Provide the (X, Y) coordinate of the cell's center where the given text is located.  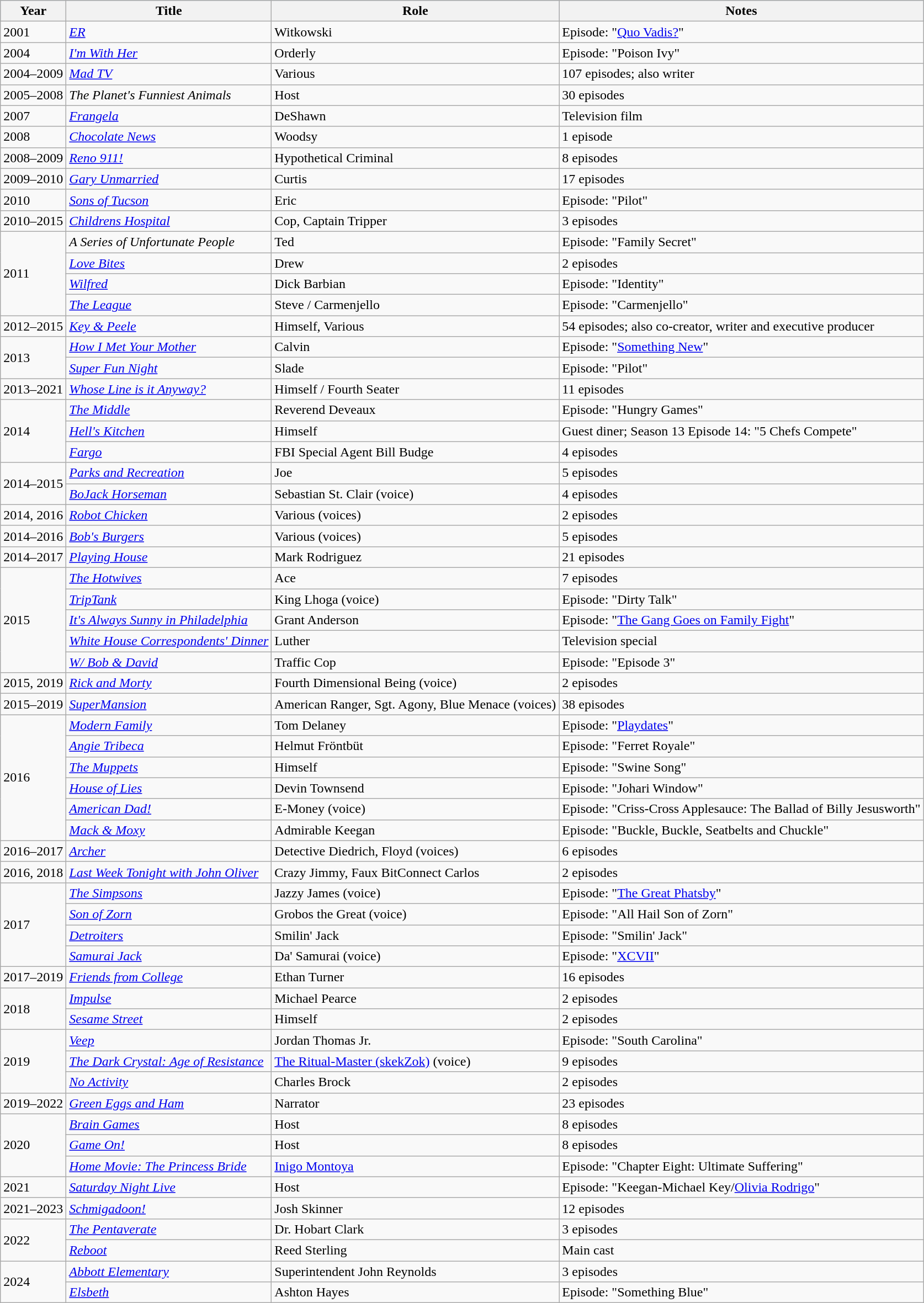
Veep (169, 1040)
Main cast (741, 1250)
54 episodes; also co-creator, writer and executive producer (741, 326)
Ethan Turner (415, 977)
Episode: "The Gang Goes on Family Fight" (741, 620)
2008 (33, 137)
Impulse (169, 998)
Chocolate News (169, 137)
2018 (33, 1009)
2012–2015 (33, 326)
Robot Chicken (169, 515)
Notes (741, 11)
Parks and Recreation (169, 473)
Jazzy James (voice) (415, 893)
Mark Rodriguez (415, 557)
2011 (33, 273)
Television film (741, 116)
The Middle (169, 410)
2014–2015 (33, 483)
2010–2015 (33, 221)
Detective Diedrich, Floyd (voices) (415, 851)
Angie Tribeca (169, 746)
Episode: "Swine Song" (741, 767)
A Series of Unfortunate People (169, 242)
SuperMansion (169, 704)
The League (169, 305)
Episode: "Quo Vadis?" (741, 32)
Frangela (169, 116)
2017 (33, 924)
Key & Peele (169, 326)
Playing House (169, 557)
2014–2016 (33, 536)
30 episodes (741, 95)
Last Week Tonight with John Oliver (169, 872)
2019 (33, 1061)
Mack & Moxy (169, 830)
American Dad! (169, 809)
Reverend Deveaux (415, 410)
Sons of Tucson (169, 200)
Grobos the Great (voice) (415, 914)
2014–2017 (33, 557)
Brain Games (169, 1124)
2015–2019 (33, 704)
Detroiters (169, 935)
Narrator (415, 1103)
BoJack Horseman (169, 494)
Michael Pearce (415, 998)
Super Fun Night (169, 368)
Title (169, 11)
Episode: "Buckle, Buckle, Seatbelts and Chuckle" (741, 830)
Da' Samurai (voice) (415, 956)
Episode: "Something New" (741, 347)
Episode: "Something Blue" (741, 1293)
Bob's Burgers (169, 536)
Reed Sterling (415, 1250)
FBI Special Agent Bill Budge (415, 452)
The Simpsons (169, 893)
Role (415, 11)
Tom Delaney (415, 725)
Home Movie: The Princess Bride (169, 1166)
Rick and Morty (169, 683)
Helmut Fröntbüt (415, 746)
Episode: "Playdates" (741, 725)
Episode: "The Great Phatsby" (741, 893)
Curtis (415, 179)
Sebastian St. Clair (voice) (415, 494)
Traffic Cop (415, 662)
Love Bites (169, 263)
E-Money (voice) (415, 809)
Episode: "Episode 3" (741, 662)
Slade (415, 368)
Calvin (415, 347)
2024 (33, 1281)
Reboot (169, 1250)
Episode: "Carmenjello" (741, 305)
Schmigadoon! (169, 1208)
The Dark Crystal: Age of Resistance (169, 1061)
12 episodes (741, 1208)
Episode: "Hungry Games" (741, 410)
2014, 2016 (33, 515)
Episode: "Poison Ivy" (741, 53)
Samurai Jack (169, 956)
Grant Anderson (415, 620)
The Hotwives (169, 578)
2021 (33, 1187)
2004 (33, 53)
Year (33, 11)
Episode: "Identity" (741, 284)
Orderly (415, 53)
Witkowski (415, 32)
Various (415, 74)
Dr. Hobart Clark (415, 1229)
2019–2022 (33, 1103)
38 episodes (741, 704)
6 episodes (741, 851)
Josh Skinner (415, 1208)
Episode: "Criss-Cross Applesauce: The Ballad of Billy Jesusworth" (741, 809)
Luther (415, 641)
Game On! (169, 1145)
The Ritual-Master (skekZok) (voice) (415, 1061)
American Ranger, Sgt. Agony, Blue Menace (voices) (415, 704)
17 episodes (741, 179)
2014 (33, 431)
Friends from College (169, 977)
Joe (415, 473)
Archer (169, 851)
Himself / Fourth Seater (415, 389)
2016 (33, 778)
23 episodes (741, 1103)
Episode: "XCVII" (741, 956)
Charles Brock (415, 1082)
Episode: "Ferret Royale" (741, 746)
Woodsy (415, 137)
2007 (33, 116)
W/ Bob & David (169, 662)
Jordan Thomas Jr. (415, 1040)
107 episodes; also writer (741, 74)
Himself, Various (415, 326)
Episode: "South Carolina" (741, 1040)
2013–2021 (33, 389)
2009–2010 (33, 179)
Episode: "Dirty Talk" (741, 599)
Son of Zorn (169, 914)
2015, 2019 (33, 683)
Hell's Kitchen (169, 431)
Episode: "All Hail Son of Zorn" (741, 914)
Cop, Captain Tripper (415, 221)
Drew (415, 263)
Admirable Keegan (415, 830)
Hypothetical Criminal (415, 158)
Mad TV (169, 74)
2001 (33, 32)
Eric (415, 200)
11 episodes (741, 389)
Episode: "Chapter Eight: Ultimate Suffering" (741, 1166)
1 episode (741, 137)
2021–2023 (33, 1208)
2010 (33, 200)
Guest diner; Season 13 Episode 14: "5 Chefs Compete" (741, 431)
Abbott Elementary (169, 1271)
Superintendent John Reynolds (415, 1271)
2005–2008 (33, 95)
Crazy Jimmy, Faux BitConnect Carlos (415, 872)
DeShawn (415, 116)
ER (169, 32)
2013 (33, 358)
Episode: "Johari Window" (741, 788)
No Activity (169, 1082)
Ace (415, 578)
2004–2009 (33, 74)
2017–2019 (33, 977)
2020 (33, 1145)
Saturday Night Live (169, 1187)
Devin Townsend (415, 788)
16 episodes (741, 977)
Ashton Hayes (415, 1293)
Ted (415, 242)
White House Correspondents' Dinner (169, 641)
9 episodes (741, 1061)
Wilfred (169, 284)
Reno 911! (169, 158)
2008–2009 (33, 158)
7 episodes (741, 578)
Television special (741, 641)
Gary Unmarried (169, 179)
Dick Barbian (415, 284)
Smilin' Jack (415, 935)
Episode: "Keegan-Michael Key/Olivia Rodrigo" (741, 1187)
Elsbeth (169, 1293)
King Lhoga (voice) (415, 599)
The Pentaverate (169, 1229)
Steve / Carmenjello (415, 305)
Modern Family (169, 725)
Sesame Street (169, 1019)
TripTank (169, 599)
2016, 2018 (33, 872)
21 episodes (741, 557)
2016–2017 (33, 851)
I'm With Her (169, 53)
Episode: "Family Secret" (741, 242)
2022 (33, 1240)
Green Eggs and Ham (169, 1103)
House of Lies (169, 788)
How I Met Your Mother (169, 347)
Childrens Hospital (169, 221)
Inigo Montoya (415, 1166)
The Muppets (169, 767)
Episode: "Smilin' Jack" (741, 935)
It's Always Sunny in Philadelphia (169, 620)
The Planet's Funniest Animals (169, 95)
Fargo (169, 452)
Fourth Dimensional Being (voice) (415, 683)
2015 (33, 620)
Whose Line is it Anyway? (169, 389)
